Provide the (X, Y) coordinate of the cell's center where the given text is located.  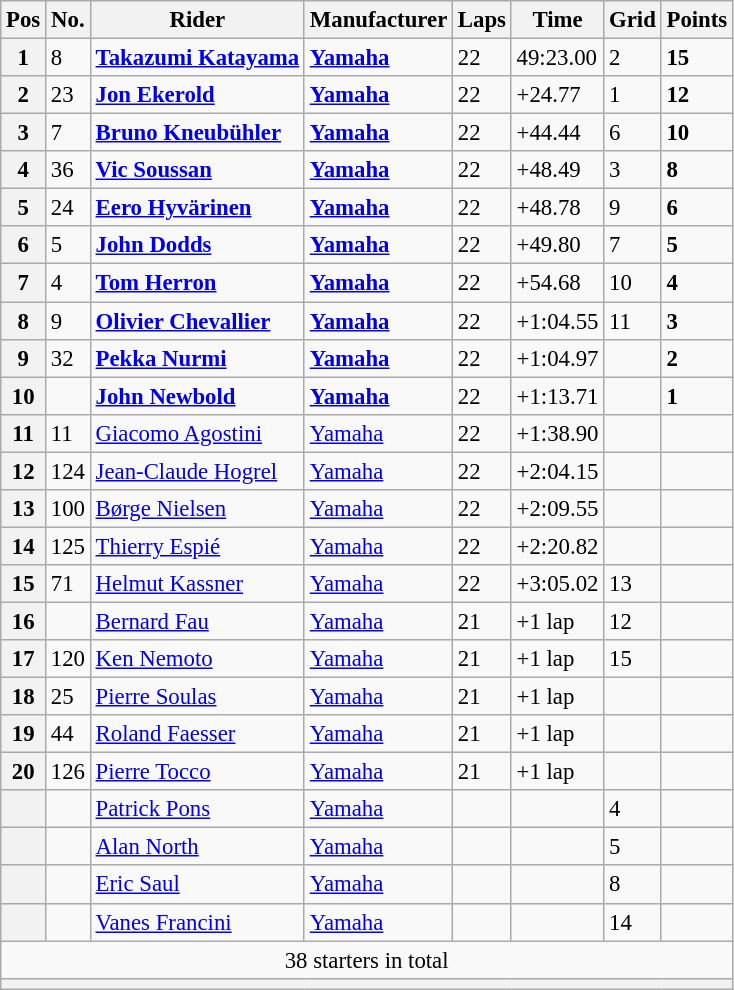
Vanes Francini (197, 922)
Jean-Claude Hogrel (197, 471)
124 (68, 471)
+1:13.71 (557, 396)
John Dodds (197, 245)
+48.78 (557, 208)
Laps (482, 20)
25 (68, 697)
36 (68, 170)
Points (696, 20)
Vic Soussan (197, 170)
Patrick Pons (197, 809)
Olivier Chevallier (197, 321)
No. (68, 20)
John Newbold (197, 396)
+49.80 (557, 245)
16 (24, 621)
19 (24, 734)
Grid (632, 20)
Roland Faesser (197, 734)
71 (68, 584)
Time (557, 20)
+3:05.02 (557, 584)
Eric Saul (197, 885)
Pekka Nurmi (197, 358)
+44.44 (557, 133)
32 (68, 358)
20 (24, 772)
18 (24, 697)
120 (68, 659)
Børge Nielsen (197, 509)
Tom Herron (197, 283)
+2:20.82 (557, 546)
Jon Ekerold (197, 95)
Giacomo Agostini (197, 433)
Pierre Soulas (197, 697)
23 (68, 95)
+1:04.55 (557, 321)
24 (68, 208)
126 (68, 772)
Alan North (197, 847)
+54.68 (557, 283)
Pos (24, 20)
38 starters in total (367, 960)
Bernard Fau (197, 621)
+2:04.15 (557, 471)
44 (68, 734)
17 (24, 659)
Manufacturer (378, 20)
100 (68, 509)
+2:09.55 (557, 509)
Rider (197, 20)
Helmut Kassner (197, 584)
Thierry Espié (197, 546)
Pierre Tocco (197, 772)
49:23.00 (557, 58)
Bruno Kneubühler (197, 133)
125 (68, 546)
Ken Nemoto (197, 659)
Eero Hyvärinen (197, 208)
+1:38.90 (557, 433)
+24.77 (557, 95)
+1:04.97 (557, 358)
+48.49 (557, 170)
Takazumi Katayama (197, 58)
